Output the [X, Y] coordinate of the center of the cell containing the given text.  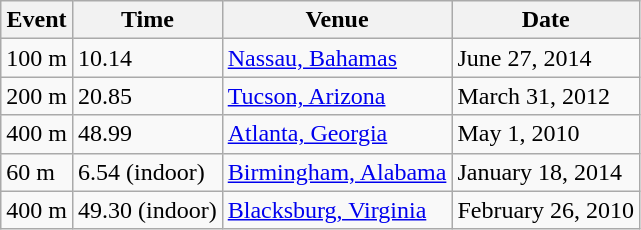
Venue [337, 20]
Date [546, 20]
March 31, 2012 [546, 96]
May 1, 2010 [546, 134]
6.54 (indoor) [147, 172]
49.30 (indoor) [147, 210]
Event [37, 20]
Atlanta, Georgia [337, 134]
60 m [37, 172]
200 m [37, 96]
Blacksburg, Virginia [337, 210]
10.14 [147, 58]
20.85 [147, 96]
Nassau, Bahamas [337, 58]
January 18, 2014 [546, 172]
100 m [37, 58]
Birmingham, Alabama [337, 172]
Time [147, 20]
June 27, 2014 [546, 58]
48.99 [147, 134]
February 26, 2010 [546, 210]
Tucson, Arizona [337, 96]
